From the cell containing the given text, extract its center point as [x, y] coordinate. 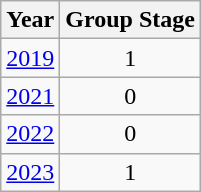
2022 [30, 134]
Group Stage [130, 20]
2021 [30, 96]
2019 [30, 58]
2023 [30, 172]
Year [30, 20]
